Return (X, Y) of the center of cell containing provided text 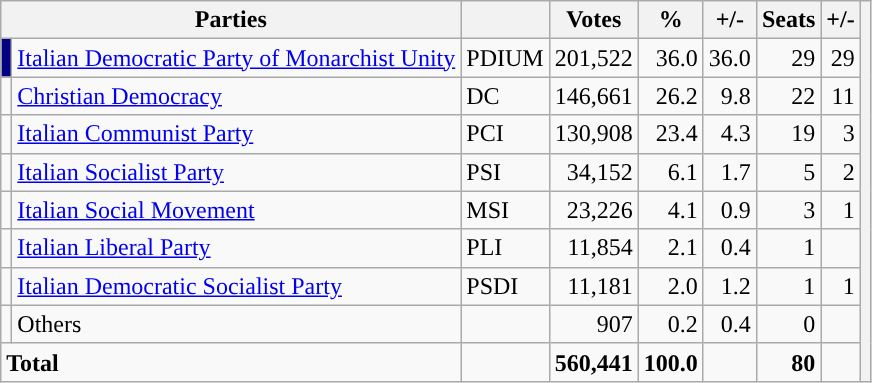
100.0 (670, 362)
26.2 (670, 96)
19 (788, 134)
MSI (505, 210)
Italian Liberal Party (236, 248)
Italian Social Movement (236, 210)
1.7 (730, 172)
560,441 (594, 362)
11,181 (594, 286)
4.3 (730, 134)
23,226 (594, 210)
0.9 (730, 210)
Christian Democracy (236, 96)
11,854 (594, 248)
PCI (505, 134)
Parties (231, 20)
Italian Communist Party (236, 134)
Italian Socialist Party (236, 172)
2 (840, 172)
9.8 (730, 96)
130,908 (594, 134)
6.1 (670, 172)
Italian Democratic Socialist Party (236, 286)
11 (840, 96)
34,152 (594, 172)
Italian Democratic Party of Monarchist Unity (236, 58)
Others (236, 324)
PSDI (505, 286)
23.4 (670, 134)
0.2 (670, 324)
2.1 (670, 248)
Total (231, 362)
4.1 (670, 210)
146,661 (594, 96)
2.0 (670, 286)
Votes (594, 20)
5 (788, 172)
DC (505, 96)
1.2 (730, 286)
201,522 (594, 58)
PDIUM (505, 58)
% (670, 20)
PSI (505, 172)
PLI (505, 248)
22 (788, 96)
Seats (788, 20)
907 (594, 324)
80 (788, 362)
0 (788, 324)
